Find where the given text appears and provide that cell's center as [X, Y] coordinate. 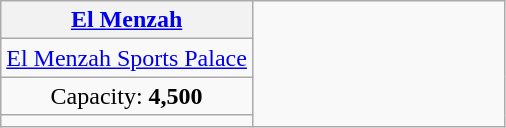
Capacity: 4,500 [127, 96]
El Menzah Sports Palace [127, 58]
El Menzah [127, 20]
